Return the [X, Y] coordinate for the center point of the cell that contains the specified text.  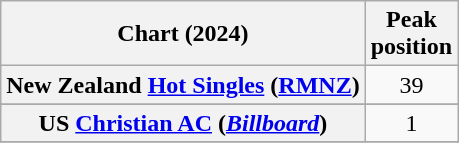
Chart (2024) [183, 34]
1 [411, 123]
US Christian AC (Billboard) [183, 123]
39 [411, 85]
Peak position [411, 34]
New Zealand Hot Singles (RMNZ) [183, 85]
